For the text-containing cell, return its midpoint in (x, y) coordinate format. 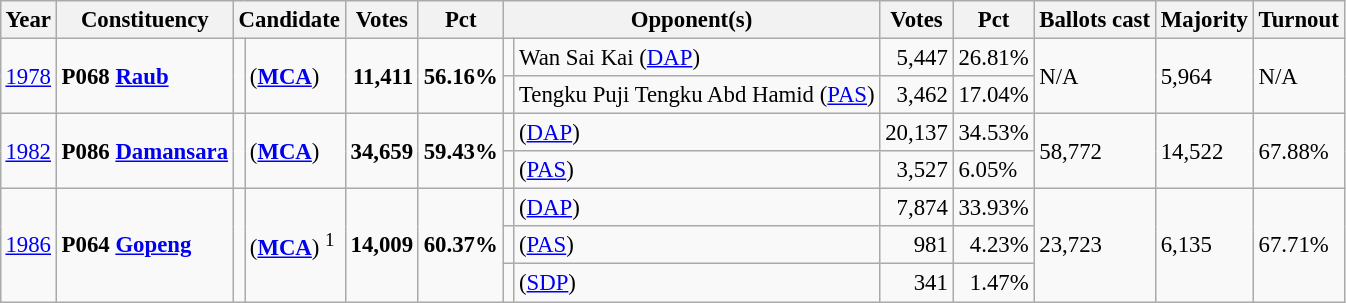
6.05% (994, 170)
Ballots cast (1094, 20)
20,137 (916, 133)
60.37% (460, 246)
(SDP) (697, 283)
Constituency (144, 20)
Candidate (289, 20)
Turnout (1298, 20)
59.43% (460, 152)
4.23% (994, 245)
5,964 (1204, 76)
26.81% (994, 57)
3,462 (916, 95)
Tengku Puji Tengku Abd Hamid (PAS) (697, 95)
Majority (1204, 20)
17.04% (994, 95)
981 (916, 245)
3,527 (916, 170)
23,723 (1094, 246)
34,659 (382, 152)
5,447 (916, 57)
67.71% (1298, 246)
1982 (28, 152)
14,009 (382, 246)
(MCA) 1 (294, 246)
1.47% (994, 283)
Year (28, 20)
56.16% (460, 76)
1978 (28, 76)
33.93% (994, 208)
67.88% (1298, 152)
1986 (28, 246)
58,772 (1094, 152)
Wan Sai Kai (DAP) (697, 57)
341 (916, 283)
P068 Raub (144, 76)
6,135 (1204, 246)
Opponent(s) (692, 20)
14,522 (1204, 152)
7,874 (916, 208)
11,411 (382, 76)
P086 Damansara (144, 152)
P064 Gopeng (144, 246)
34.53% (994, 133)
